Scan for the cell matching the given text and deliver its (X, Y) coordinate at center. 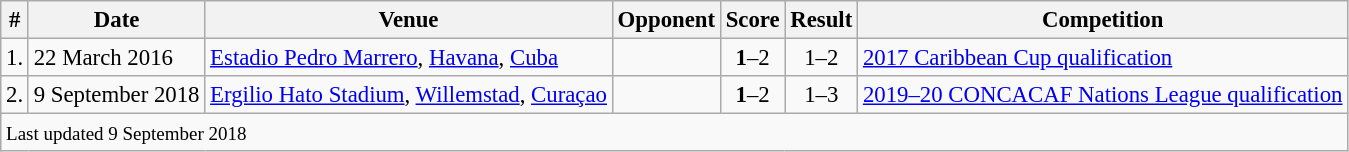
Opponent (666, 20)
2019–20 CONCACAF Nations League qualification (1103, 95)
Result (822, 20)
Score (752, 20)
1. (15, 58)
2017 Caribbean Cup qualification (1103, 58)
1–3 (822, 95)
# (15, 20)
Ergilio Hato Stadium, Willemstad, Curaçao (408, 95)
Date (116, 20)
2. (15, 95)
22 March 2016 (116, 58)
Competition (1103, 20)
9 September 2018 (116, 95)
Estadio Pedro Marrero, Havana, Cuba (408, 58)
Last updated 9 September 2018 (674, 133)
Venue (408, 20)
